Determine the [X, Y] coordinate at the center of the cell enclosing the given text.  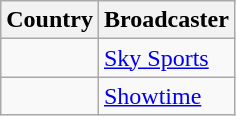
Sky Sports [166, 58]
Showtime [166, 96]
Country [50, 20]
Broadcaster [166, 20]
